Extract the (x, y) coordinate from the center of the cell holding the provided text.  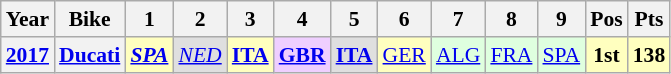
2017 (28, 55)
6 (404, 19)
ALG (458, 55)
GBR (302, 55)
Ducati (90, 55)
7 (458, 19)
2 (200, 19)
4 (302, 19)
Year (28, 19)
GER (404, 55)
NED (200, 55)
9 (561, 19)
8 (511, 19)
FRA (511, 55)
1 (149, 19)
3 (250, 19)
Pts (650, 19)
138 (650, 55)
1st (606, 55)
5 (354, 19)
Pos (606, 19)
Bike (90, 19)
